Extract the (x, y) coordinate from the center of the cell holding the provided text.  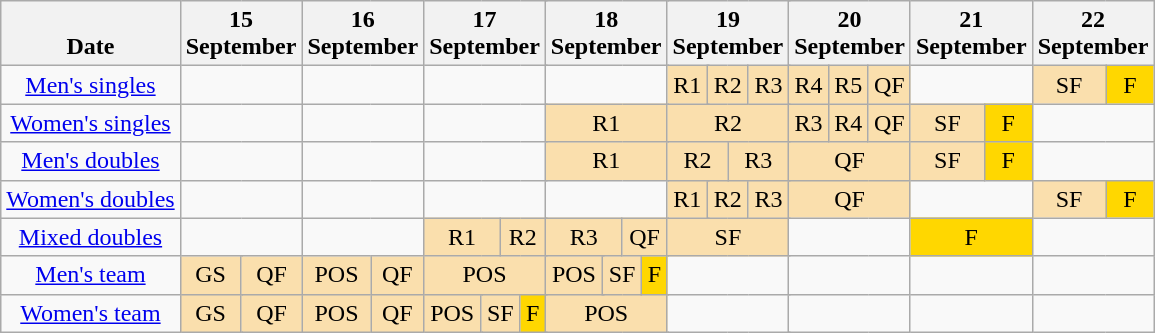
Mixed doubles (90, 237)
16September (363, 34)
15September (241, 34)
Women's singles (90, 123)
19September (728, 34)
Women's team (90, 313)
21September (971, 34)
Men's team (90, 275)
Date (90, 34)
17September (485, 34)
Men's singles (90, 85)
18September (606, 34)
Women's doubles (90, 199)
R5 (848, 85)
22September (1093, 34)
Men's doubles (90, 161)
20September (850, 34)
